From the cell containing the given text, extract its center point as (X, Y) coordinate. 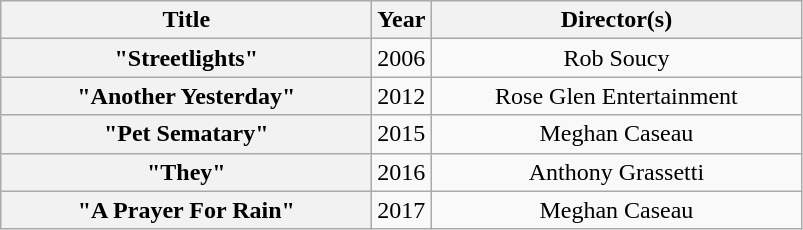
2017 (402, 210)
Rob Soucy (616, 58)
"They" (186, 172)
Director(s) (616, 20)
"Another Yesterday" (186, 96)
"A Prayer For Rain" (186, 210)
2015 (402, 134)
"Pet Sematary" (186, 134)
2006 (402, 58)
2016 (402, 172)
Year (402, 20)
2012 (402, 96)
Title (186, 20)
"Streetlights" (186, 58)
Rose Glen Entertainment (616, 96)
Anthony Grassetti (616, 172)
